Pinpoint the cell where the given text exists, returning its [X, Y] midpoint coordinate. 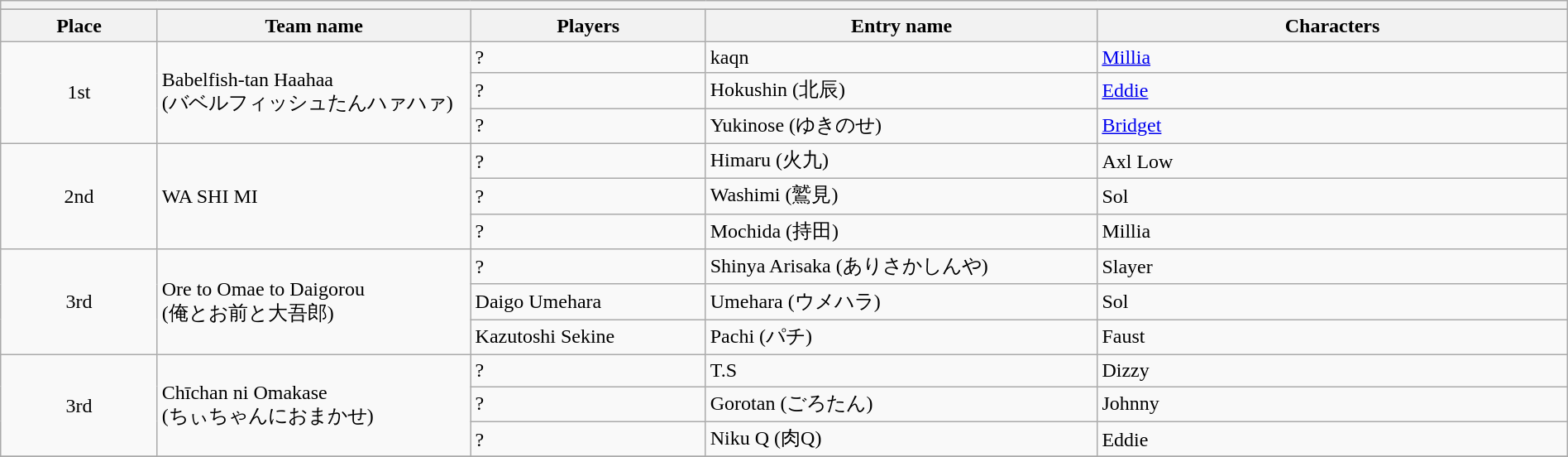
Bridget [1332, 126]
Faust [1332, 338]
Kazutoshi Sekine [588, 338]
Umehara (ウメハラ) [901, 301]
Mochida (持田) [901, 232]
Players [588, 26]
Ore to Omae to Daigorou(俺とお前と大吾郎) [314, 302]
Characters [1332, 26]
Dizzy [1332, 370]
Entry name [901, 26]
Team name [314, 26]
WA SHI MI [314, 196]
Shinya Arisaka (ありさかしんや) [901, 267]
Axl Low [1332, 161]
Daigo Umehara [588, 301]
2nd [79, 196]
T.S [901, 370]
Himaru (火九) [901, 161]
Johnny [1332, 404]
Slayer [1332, 267]
Hokushin (北辰) [901, 91]
Yukinose (ゆきのせ) [901, 126]
1st [79, 93]
kaqn [901, 57]
Washimi (鷲見) [901, 197]
Pachi (パチ) [901, 338]
Gorotan (ごろたん) [901, 404]
Place [79, 26]
Babelfish-tan Haahaa(バベルフィッシュたんハァハァ) [314, 93]
Chīchan ni Omakase(ちぃちゃんにおまかせ) [314, 406]
Niku Q (肉Q) [901, 439]
